Pinpoint the cell where the given text exists, returning its [X, Y] midpoint coordinate. 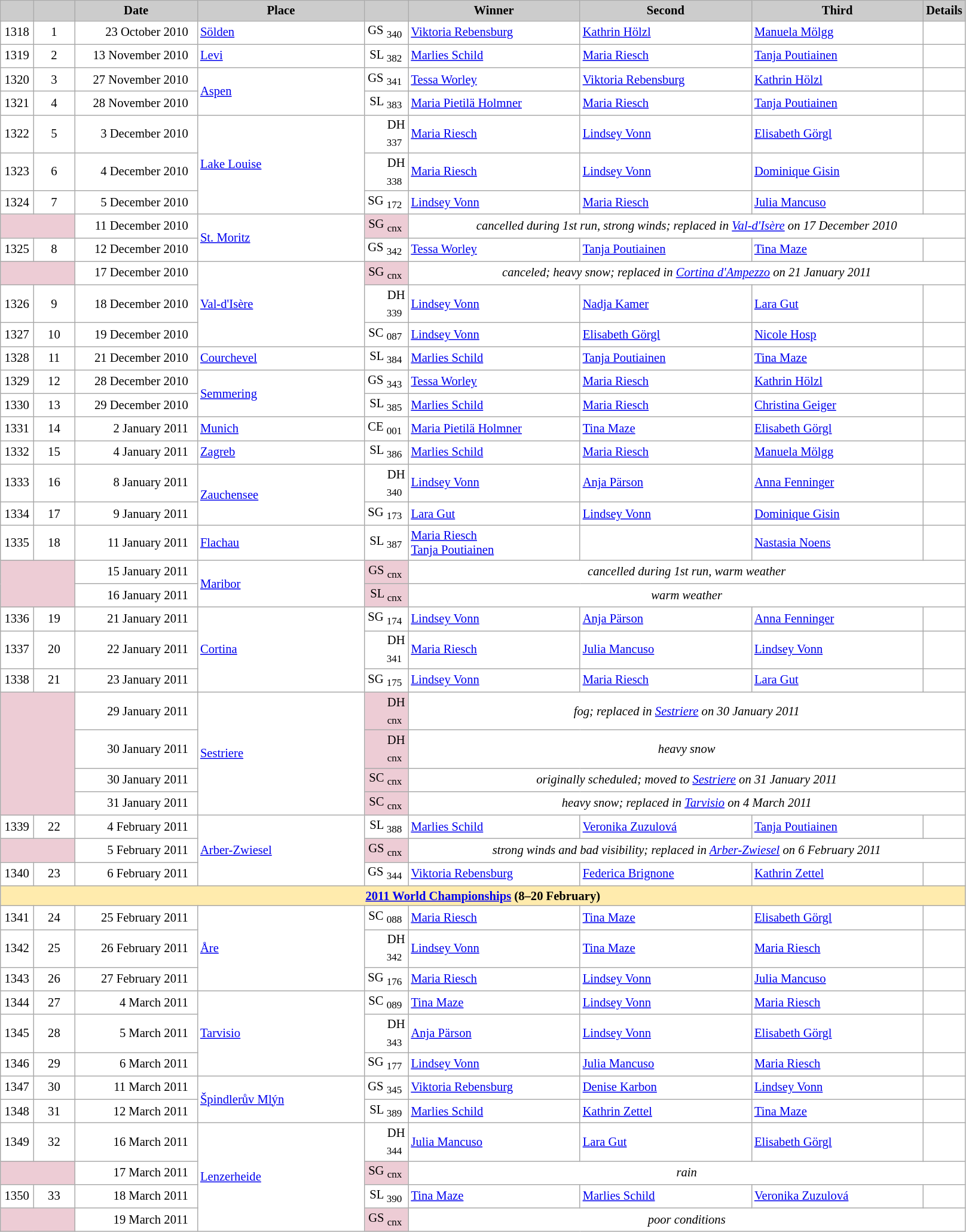
19 [54, 618]
2011 World Championships (8–20 February) [483, 896]
1330 [17, 405]
4 January 2011 [136, 452]
SG 173 [386, 513]
5 February 2011 [136, 850]
strong winds and bad visibility; replaced in Arber-Zwiesel on 6 February 2011 [686, 850]
1332 [17, 452]
Tarvisio [281, 1033]
1341 [17, 917]
22 January 2011 [136, 649]
DH 340 [386, 483]
4 March 2011 [136, 1002]
11 January 2011 [136, 542]
canceled; heavy snow; replaced in Cortina d'Ampezzo on 21 January 2011 [686, 273]
DH 339 [386, 304]
21 January 2011 [136, 618]
1350 [17, 1196]
11 March 2011 [136, 1087]
SG 177 [386, 1063]
St. Moritz [281, 238]
Maribor [281, 584]
16 March 2011 [136, 1141]
17 [54, 513]
Sölden [281, 32]
18 March 2011 [136, 1196]
29 December 2010 [136, 405]
SC 088 [386, 917]
9 [54, 304]
27 February 2011 [136, 978]
Lake Louise [281, 164]
27 November 2010 [136, 79]
12 March 2011 [136, 1111]
Courchevel [281, 358]
1345 [17, 1033]
1348 [17, 1111]
11 [54, 358]
6 [54, 171]
8 January 2011 [136, 483]
SG 174 [386, 618]
26 [54, 978]
originally scheduled; moved to Sestriere on 31 January 2011 [686, 780]
Flachau [281, 542]
Christina Geiger [837, 405]
25 February 2011 [136, 917]
DH 341 [386, 649]
4 February 2011 [136, 827]
Third [837, 10]
cancelled during 1st run, strong winds; replaced in Val-d'Isère on 17 December 2010 [686, 226]
28 [54, 1033]
28 December 2010 [136, 382]
SG 172 [386, 202]
1344 [17, 1002]
CE 001 [386, 428]
DH 338 [386, 171]
17 March 2011 [136, 1172]
16 [54, 483]
1340 [17, 873]
1333 [17, 483]
19 March 2011 [136, 1220]
1328 [17, 358]
21 [54, 681]
1325 [17, 249]
Zagreb [281, 452]
1346 [17, 1063]
14 [54, 428]
Sestriere [281, 754]
16 January 2011 [136, 596]
Åre [281, 948]
Špindlerův Mlýn [281, 1099]
1320 [17, 79]
Nadja Kamer [666, 304]
3 December 2010 [136, 134]
5 March 2011 [136, 1033]
SL 384 [386, 358]
18 December 2010 [136, 304]
GS 341 [386, 79]
rain [686, 1172]
1331 [17, 428]
32 [54, 1141]
31 January 2011 [136, 803]
poor conditions [686, 1220]
1326 [17, 304]
SC 089 [386, 1002]
11 December 2010 [136, 226]
12 December 2010 [136, 249]
26 February 2011 [136, 949]
Arber-Zwiesel [281, 850]
6 February 2011 [136, 873]
1327 [17, 334]
SG 176 [386, 978]
Val-d'Isère [281, 304]
18 [54, 542]
SL cnx [386, 596]
1343 [17, 978]
1342 [17, 949]
25 [54, 949]
SL 389 [386, 1111]
DH 342 [386, 949]
2 January 2011 [136, 428]
SL 383 [386, 103]
1338 [17, 681]
5 December 2010 [136, 202]
SC 087 [386, 334]
10 [54, 334]
GS 340 [386, 32]
SL 387 [386, 542]
SL 385 [386, 405]
Date [136, 10]
1323 [17, 171]
20 [54, 649]
13 [54, 405]
Munich [281, 428]
1337 [17, 649]
GS 345 [386, 1087]
DH 337 [386, 134]
SL 382 [386, 56]
Nicole Hosp [837, 334]
Lenzerheide [281, 1177]
1347 [17, 1087]
Zauchensee [281, 495]
Denise Karbon [666, 1087]
29 [54, 1063]
19 December 2010 [136, 334]
1335 [17, 542]
Semmering [281, 394]
29 January 2011 [136, 710]
22 [54, 827]
1319 [17, 56]
7 [54, 202]
33 [54, 1196]
4 December 2010 [136, 171]
13 November 2010 [136, 56]
21 December 2010 [136, 358]
SL 388 [386, 827]
28 November 2010 [136, 103]
1 [54, 32]
SG 175 [386, 681]
1336 [17, 618]
15 [54, 452]
SL 386 [386, 452]
1322 [17, 134]
cancelled during 1st run, warm weather [686, 572]
12 [54, 382]
GS 343 [386, 382]
1334 [17, 513]
DH 343 [386, 1033]
heavy snow; replaced in Tarvisio on 4 March 2011 [686, 803]
Aspen [281, 91]
17 December 2010 [136, 273]
1349 [17, 1141]
1324 [17, 202]
SL 390 [386, 1196]
Winner [494, 10]
27 [54, 1002]
1318 [17, 32]
31 [54, 1111]
warm weather [686, 596]
Nastasia Noens [837, 542]
Cortina [281, 649]
Second [666, 10]
fog; replaced in Sestriere on 30 January 2011 [686, 710]
DH 344 [386, 1141]
1321 [17, 103]
15 January 2011 [136, 572]
GS 344 [386, 873]
heavy snow [686, 749]
Federica Brignone [666, 873]
GS 342 [386, 249]
1339 [17, 827]
Levi [281, 56]
6 March 2011 [136, 1063]
2 [54, 56]
23 [54, 873]
23 January 2011 [136, 681]
3 [54, 79]
Details [944, 10]
9 January 2011 [136, 513]
Maria Riesch Tanja Poutiainen [494, 542]
5 [54, 134]
8 [54, 249]
Place [281, 10]
4 [54, 103]
23 October 2010 [136, 32]
24 [54, 917]
1329 [17, 382]
30 [54, 1087]
